Return the [x, y] coordinate for the center point of the cell that contains the specified text.  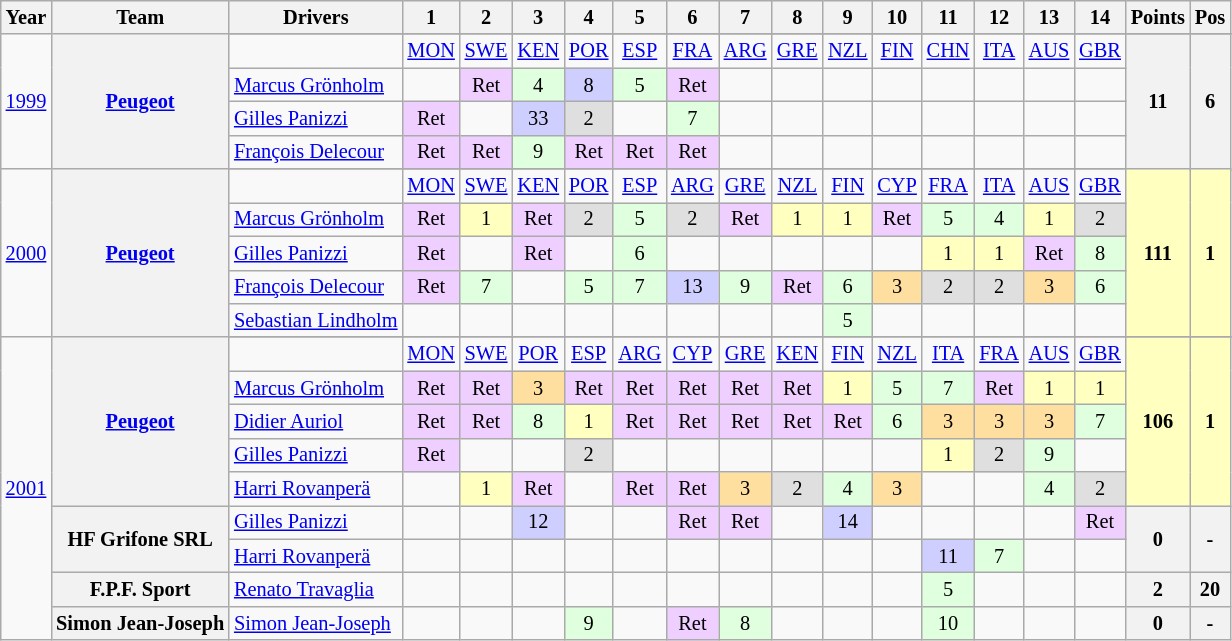
Sebastian Lindholm [316, 320]
2000 [26, 253]
111 [1158, 253]
2001 [26, 488]
106 [1158, 421]
Pos [1210, 17]
HF Grifone SRL [140, 538]
1999 [26, 102]
20 [1210, 589]
Drivers [316, 17]
Team [140, 17]
CHN [948, 51]
Renato Travaglia [316, 589]
Didier Auriol [316, 421]
Points [1158, 17]
F.P.F. Sport [140, 589]
Year [26, 17]
33 [538, 118]
